Return the [x, y] coordinate for the center point of the cell that contains the specified text.  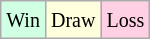
Draw [72, 20]
Win [24, 20]
Loss [126, 20]
